Search for the cell housing the specified text and yield its (X, Y) center coordinate. 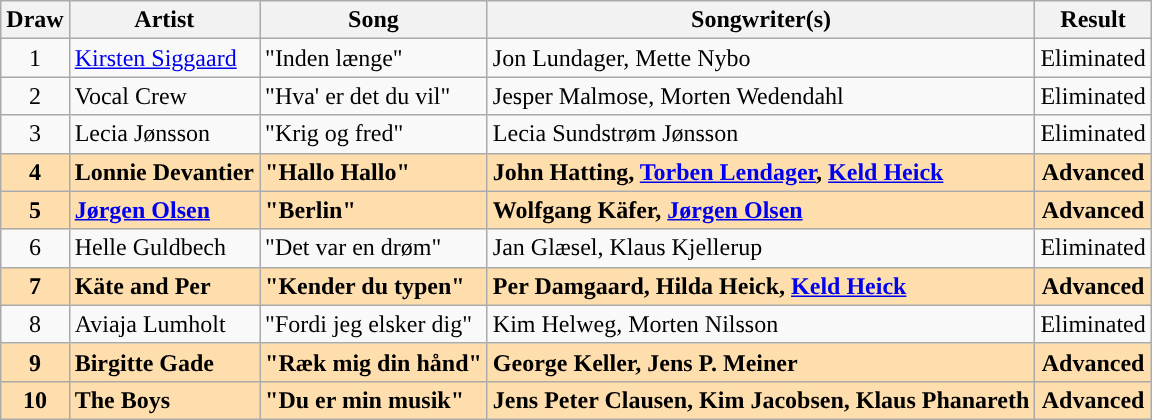
Result (1093, 20)
Lecia Jønsson (164, 134)
2 (35, 96)
"Krig og fred" (374, 134)
Kirsten Siggaard (164, 58)
"Det var en drøm" (374, 248)
George Keller, Jens P. Meiner (761, 362)
Lecia Sundstrøm Jønsson (761, 134)
Vocal Crew (164, 96)
1 (35, 58)
3 (35, 134)
Käte and Per (164, 286)
Kim Helweg, Morten Nilsson (761, 324)
Jens Peter Clausen, Kim Jacobsen, Klaus Phanareth (761, 400)
Lonnie Devantier (164, 172)
Birgitte Gade (164, 362)
John Hatting, Torben Lendager, Keld Heick (761, 172)
"Hallo Hallo" (374, 172)
Per Damgaard, Hilda Heick, Keld Heick (761, 286)
"Kender du typen" (374, 286)
6 (35, 248)
"Hva' er det du vil" (374, 96)
Helle Guldbech (164, 248)
The Boys (164, 400)
10 (35, 400)
Draw (35, 20)
"Du er min musik" (374, 400)
5 (35, 210)
Jon Lundager, Mette Nybo (761, 58)
7 (35, 286)
Songwriter(s) (761, 20)
"Berlin" (374, 210)
4 (35, 172)
Artist (164, 20)
"Ræk mig din hånd" (374, 362)
9 (35, 362)
Jesper Malmose, Morten Wedendahl (761, 96)
Jan Glæsel, Klaus Kjellerup (761, 248)
Jørgen Olsen (164, 210)
"Fordi jeg elsker dig" (374, 324)
8 (35, 324)
Aviaja Lumholt (164, 324)
"Inden længe" (374, 58)
Wolfgang Käfer, Jørgen Olsen (761, 210)
Song (374, 20)
